Return the (x, y) coordinate for the center point of the cell that contains the specified text.  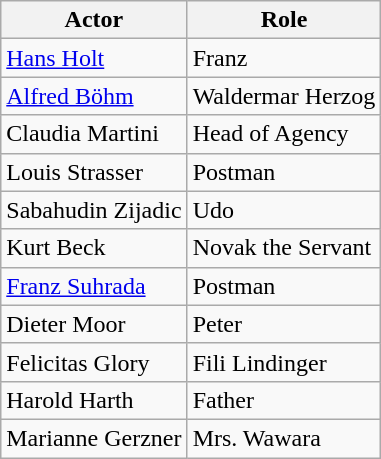
Dieter Moor (94, 324)
Franz (284, 58)
Kurt Beck (94, 248)
Franz Suhrada (94, 286)
Marianne Gerzner (94, 438)
Head of Agency (284, 134)
Louis Strasser (94, 172)
Felicitas Glory (94, 362)
Waldermar Herzog (284, 96)
Father (284, 400)
Hans Holt (94, 58)
Mrs. Wawara (284, 438)
Fili Lindinger (284, 362)
Harold Harth (94, 400)
Peter (284, 324)
Sabahudin Zijadic (94, 210)
Udo (284, 210)
Actor (94, 20)
Alfred Böhm (94, 96)
Role (284, 20)
Novak the Servant (284, 248)
Claudia Martini (94, 134)
